For the text-containing cell, return its midpoint in [X, Y] coordinate format. 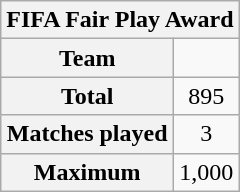
Matches played [88, 134]
895 [207, 96]
Total [88, 96]
FIFA Fair Play Award [120, 20]
Maximum [88, 172]
1,000 [207, 172]
Team [88, 58]
3 [207, 134]
